From the cell containing the given text, extract its center point as (X, Y) coordinate. 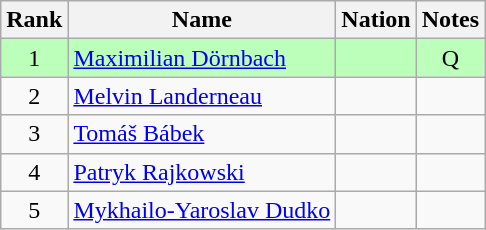
Patryk Rajkowski (202, 172)
2 (34, 96)
Name (202, 20)
Q (450, 58)
Nation (376, 20)
3 (34, 134)
5 (34, 210)
Rank (34, 20)
Notes (450, 20)
Maximilian Dörnbach (202, 58)
Mykhailo-Yaroslav Dudko (202, 210)
1 (34, 58)
Tomáš Bábek (202, 134)
Melvin Landerneau (202, 96)
4 (34, 172)
